Find where the given text appears and provide that cell's center as (X, Y) coordinate. 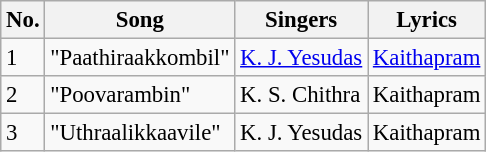
Song (140, 20)
Lyrics (427, 20)
2 (23, 95)
No. (23, 20)
"Uthraalikkaavile" (140, 133)
Singers (302, 20)
"Poovarambin" (140, 95)
K. S. Chithra (302, 95)
"Paathiraakkombil" (140, 58)
3 (23, 133)
1 (23, 58)
